From the cell containing the given text, extract its center point as [X, Y] coordinate. 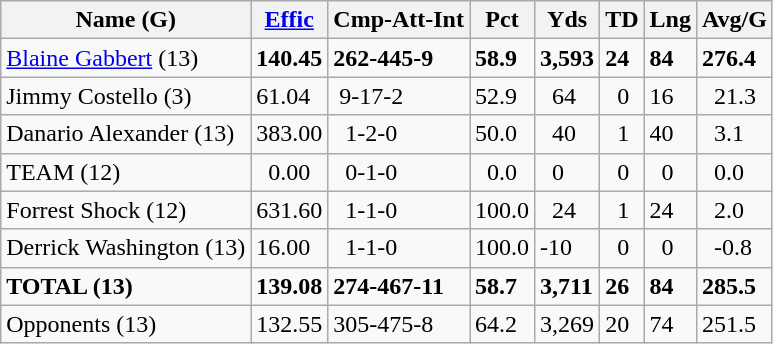
TOTAL (13) [126, 286]
383.00 [290, 134]
16 [670, 96]
Opponents (13) [126, 324]
Effic [290, 20]
Forrest Shock (12) [126, 210]
20 [622, 324]
Pct [502, 20]
Lng [670, 20]
0.00 [290, 172]
-10 [568, 248]
Name (G) [126, 20]
274-467-11 [399, 286]
2.0 [734, 210]
Blaine Gabbert (13) [126, 58]
9-17-2 [399, 96]
305-475-8 [399, 324]
Jimmy Costello (3) [126, 96]
TEAM (12) [126, 172]
3,711 [568, 286]
251.5 [734, 324]
262-445-9 [399, 58]
58.7 [502, 286]
132.55 [290, 324]
3,269 [568, 324]
3.1 [734, 134]
21.3 [734, 96]
58.9 [502, 58]
64 [568, 96]
Danario Alexander (13) [126, 134]
50.0 [502, 134]
139.08 [290, 286]
64.2 [502, 324]
Cmp-Att-Int [399, 20]
74 [670, 324]
140.45 [290, 58]
285.5 [734, 286]
26 [622, 286]
Yds [568, 20]
61.04 [290, 96]
631.60 [290, 210]
3,593 [568, 58]
Derrick Washington (13) [126, 248]
-0.8 [734, 248]
276.4 [734, 58]
Avg/G [734, 20]
52.9 [502, 96]
16.00 [290, 248]
TD [622, 20]
0-1-0 [399, 172]
1-2-0 [399, 134]
